Find where the given text appears and provide that cell's center as [X, Y] coordinate. 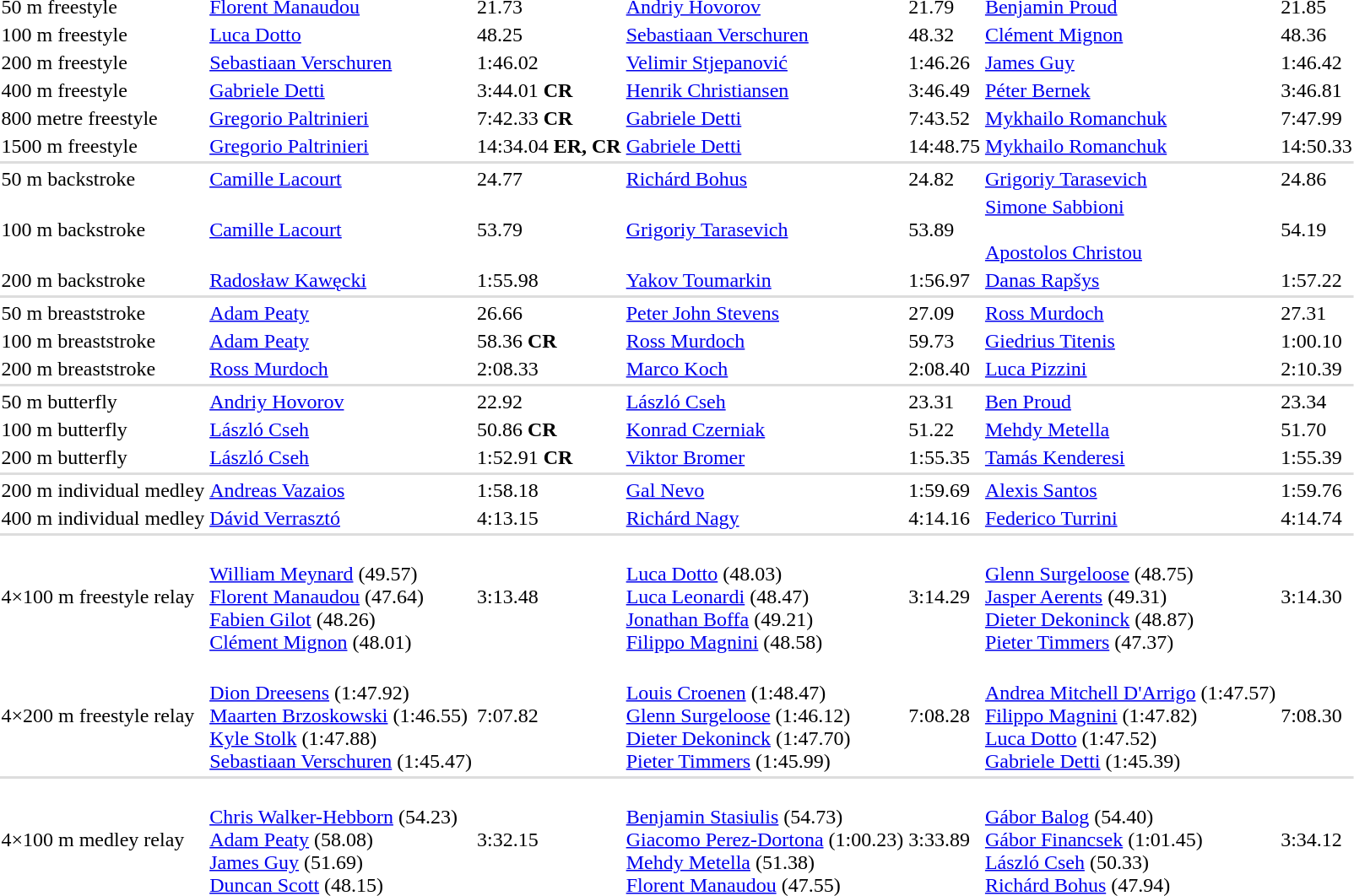
7:47.99 [1317, 118]
22.92 [549, 402]
4:14.74 [1317, 518]
1:59.76 [1317, 490]
200 m freestyle [103, 62]
14:48.75 [945, 146]
1:46.26 [945, 62]
Richárd Bohus [765, 179]
Marco Koch [765, 369]
Velimir Stjepanović [765, 62]
200 m backstroke [103, 280]
200 m breaststroke [103, 369]
1:46.42 [1317, 62]
1:46.02 [549, 62]
48.25 [549, 35]
3:14.29 [945, 596]
23.31 [945, 402]
Dávid Verrasztó [341, 518]
14:34.04 ER, CR [549, 146]
51.22 [945, 429]
48.36 [1317, 35]
Andrea Mitchell D'Arrigo (1:47.57)Filippo Magnini (1:47.82)Luca Dotto (1:47.52)Gabriele Detti (1:45.39) [1129, 715]
Peter John Stevens [765, 313]
3:46.49 [945, 90]
1:52.91 CR [549, 457]
4×200 m freestyle relay [103, 715]
50 m breaststroke [103, 313]
2:10.39 [1317, 369]
Andriy Hovorov [341, 402]
4×100 m freestyle relay [103, 596]
14:50.33 [1317, 146]
3:44.01 CR [549, 90]
400 m individual medley [103, 518]
50 m butterfly [103, 402]
23.34 [1317, 402]
Glenn Surgeloose (48.75)Jasper Aerents (49.31)Dieter Dekoninck (48.87)Pieter Timmers (47.37) [1129, 596]
Clément Mignon [1129, 35]
50.86 CR [549, 429]
24.77 [549, 179]
24.86 [1317, 179]
1:59.69 [945, 490]
Richárd Nagy [765, 518]
Henrik Christiansen [765, 90]
Ben Proud [1129, 402]
Gal Nevo [765, 490]
100 m freestyle [103, 35]
Tamás Kenderesi [1129, 457]
Federico Turrini [1129, 518]
1:00.10 [1317, 341]
Péter Bernek [1129, 90]
4:14.16 [945, 518]
27.09 [945, 313]
7:07.82 [549, 715]
50 m backstroke [103, 179]
Luca Pizzini [1129, 369]
100 m breaststroke [103, 341]
1:55.98 [549, 280]
200 m individual medley [103, 490]
27.31 [1317, 313]
Giedrius Titenis [1129, 341]
1:55.39 [1317, 457]
Luca Dotto (48.03)Luca Leonardi (48.47)Jonathan Boffa (49.21)Filippo Magnini (48.58) [765, 596]
1:55.35 [945, 457]
Simone SabbioniApostolos Christou [1129, 229]
51.70 [1317, 429]
Luca Dotto [341, 35]
100 m backstroke [103, 229]
7:08.28 [945, 715]
24.82 [945, 179]
Radosław Kawęcki [341, 280]
Louis Croenen (1:48.47)Glenn Surgeloose (1:46.12)Dieter Dekoninck (1:47.70)Pieter Timmers (1:45.99) [765, 715]
Alexis Santos [1129, 490]
26.66 [549, 313]
7:42.33 CR [549, 118]
100 m butterfly [103, 429]
48.32 [945, 35]
7:43.52 [945, 118]
53.79 [549, 229]
58.36 CR [549, 341]
Mehdy Metella [1129, 429]
200 m butterfly [103, 457]
Danas Rapšys [1129, 280]
7:08.30 [1317, 715]
59.73 [945, 341]
400 m freestyle [103, 90]
3:13.48 [549, 596]
Viktor Bromer [765, 457]
53.89 [945, 229]
54.19 [1317, 229]
Dion Dreesens (1:47.92)Maarten Brzoskowski (1:46.55)Kyle Stolk (1:47.88)Sebastiaan Verschuren (1:45.47) [341, 715]
Yakov Toumarkin [765, 280]
1500 m freestyle [103, 146]
1:58.18 [549, 490]
Konrad Czerniak [765, 429]
James Guy [1129, 62]
William Meynard (49.57)Florent Manaudou (47.64)Fabien Gilot (48.26)Clément Mignon (48.01) [341, 596]
2:08.33 [549, 369]
1:57.22 [1317, 280]
Andreas Vazaios [341, 490]
4:13.15 [549, 518]
2:08.40 [945, 369]
3:14.30 [1317, 596]
800 metre freestyle [103, 118]
1:56.97 [945, 280]
3:46.81 [1317, 90]
